For the text-containing cell, return its midpoint in [x, y] coordinate format. 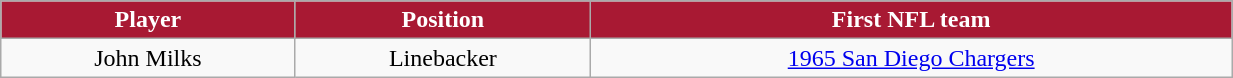
John Milks [148, 58]
First NFL team [912, 20]
1965 San Diego Chargers [912, 58]
Linebacker [443, 58]
Position [443, 20]
Player [148, 20]
